For the text-containing cell, return its midpoint in (X, Y) coordinate format. 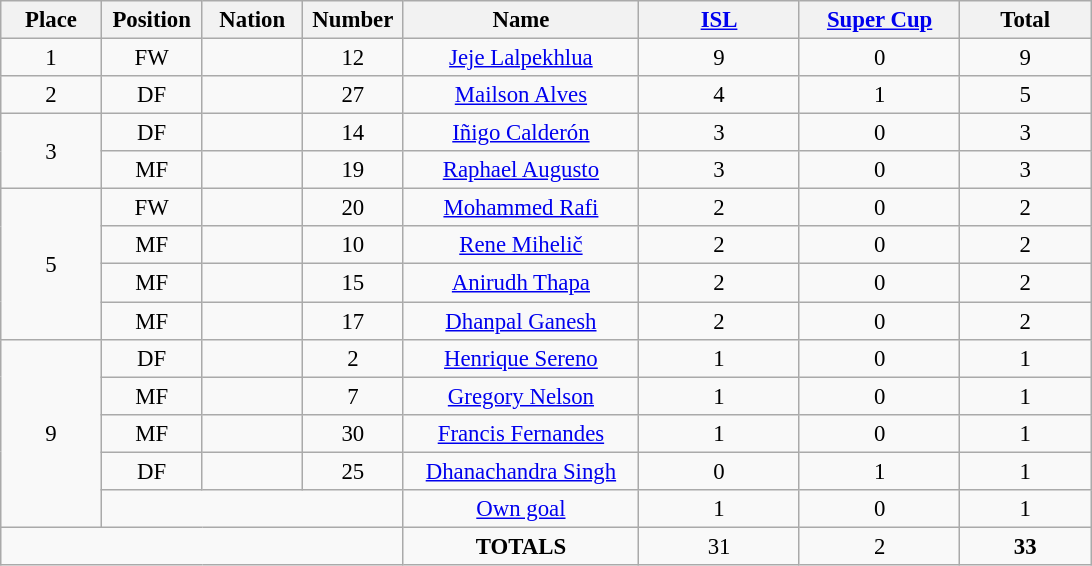
Super Cup (880, 20)
Gregory Nelson (521, 396)
TOTALS (521, 546)
4 (720, 95)
Nation (252, 20)
Dhanpal Ganesh (521, 321)
10 (354, 245)
Own goal (521, 509)
27 (354, 95)
Iñigo Calderón (521, 133)
Henrique Sereno (521, 358)
Number (354, 20)
Mailson Alves (521, 95)
30 (354, 433)
Francis Fernandes (521, 433)
Total (1026, 20)
Anirudh Thapa (521, 283)
Mohammed Rafi (521, 208)
17 (354, 321)
Raphael Augusto (521, 170)
19 (354, 170)
15 (354, 283)
Position (152, 20)
14 (354, 133)
7 (354, 396)
25 (354, 471)
12 (354, 58)
Place (52, 20)
20 (354, 208)
Rene Mihelič (521, 245)
ISL (720, 20)
Jeje Lalpekhlua (521, 58)
Dhanachandra Singh (521, 471)
Name (521, 20)
33 (1026, 546)
31 (720, 546)
